Return the [X, Y] coordinate for the center point of the cell that contains the specified text.  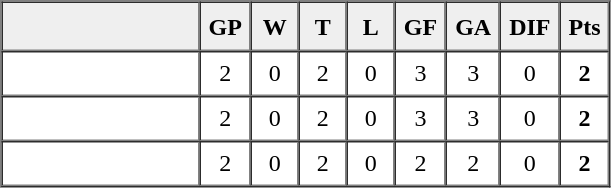
GP [226, 27]
GF [420, 27]
DIF [530, 27]
T [323, 27]
Pts [585, 27]
W [275, 27]
L [371, 27]
GA [473, 27]
